Return the [x, y] coordinate for the center point of the cell that contains the specified text.  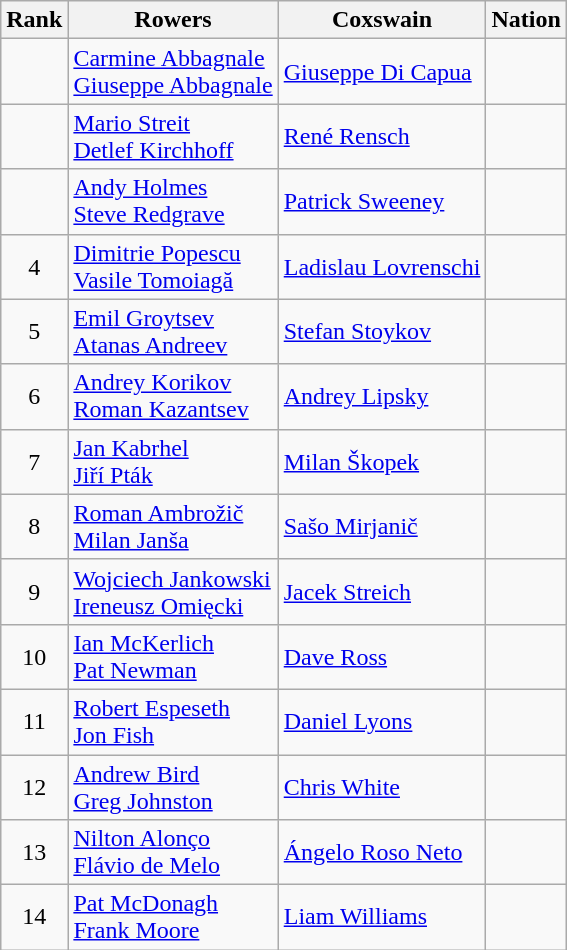
Liam Williams [382, 918]
8 [34, 526]
12 [34, 786]
Stefan Stoykov [382, 332]
10 [34, 656]
Pat McDonaghFrank Moore [173, 918]
Andy HolmesSteve Redgrave [173, 202]
Dave Ross [382, 656]
Dimitrie PopescuVasile Tomoiagă [173, 266]
Milan Škopek [382, 462]
Robert EspesethJon Fish [173, 722]
Andrey Lipsky [382, 396]
Emil GroytsevAtanas Andreev [173, 332]
4 [34, 266]
Mario StreitDetlef Kirchhoff [173, 136]
Patrick Sweeney [382, 202]
Jan KabrhelJiří Pták [173, 462]
Andrew BirdGreg Johnston [173, 786]
Rank [34, 20]
Ladislau Lovrenschi [382, 266]
Andrey KorikovRoman Kazantsev [173, 396]
13 [34, 852]
Wojciech JankowskiIreneusz Omięcki [173, 592]
Nilton AlonçoFlávio de Melo [173, 852]
Nation [526, 20]
Ian McKerlichPat Newman [173, 656]
Chris White [382, 786]
Roman AmbrožičMilan Janša [173, 526]
9 [34, 592]
11 [34, 722]
6 [34, 396]
Sašo Mirjanič [382, 526]
Jacek Streich [382, 592]
5 [34, 332]
René Rensch [382, 136]
Rowers [173, 20]
Carmine AbbagnaleGiuseppe Abbagnale [173, 72]
Ángelo Roso Neto [382, 852]
7 [34, 462]
14 [34, 918]
Daniel Lyons [382, 722]
Giuseppe Di Capua [382, 72]
Coxswain [382, 20]
